Extract the (x, y) coordinate from the center of the cell holding the provided text.  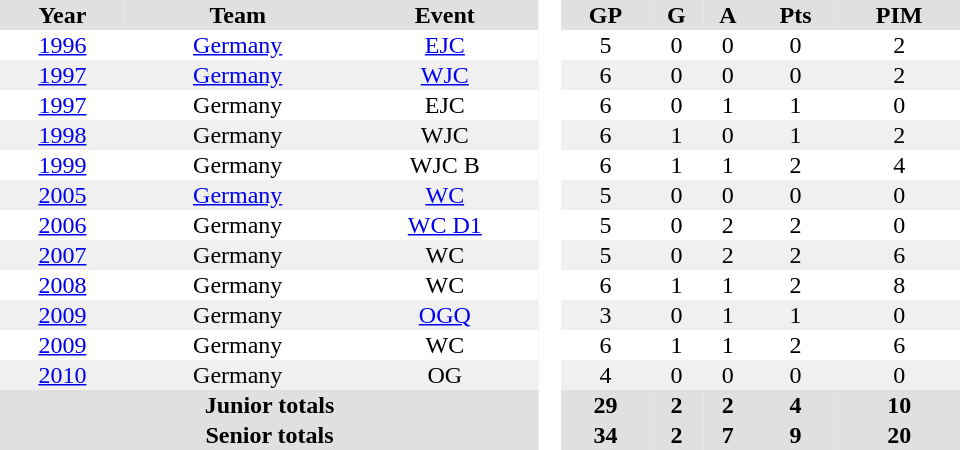
10 (899, 405)
OG (445, 375)
9 (796, 435)
1999 (62, 165)
1998 (62, 135)
1996 (62, 45)
Year (62, 15)
2008 (62, 285)
Pts (796, 15)
WJC B (445, 165)
2005 (62, 195)
20 (899, 435)
PIM (899, 15)
3 (606, 315)
8 (899, 285)
2010 (62, 375)
Senior totals (270, 435)
2007 (62, 255)
2006 (62, 225)
Team (238, 15)
GP (606, 15)
Junior totals (270, 405)
A (728, 15)
OGQ (445, 315)
7 (728, 435)
29 (606, 405)
WC D1 (445, 225)
Event (445, 15)
34 (606, 435)
G (676, 15)
